Return [x, y] of the center of cell containing provided text 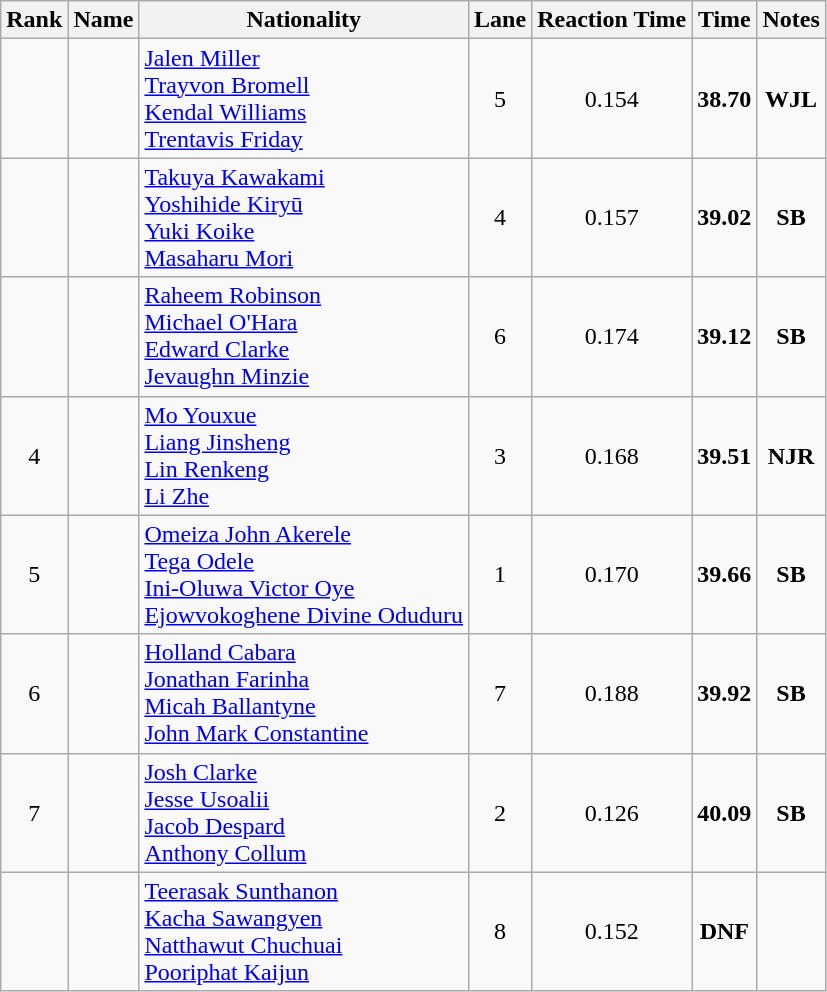
38.70 [724, 98]
WJL [791, 98]
39.51 [724, 456]
NJR [791, 456]
Jalen MillerTrayvon BromellKendal WilliamsTrentavis Friday [304, 98]
Lane [500, 20]
8 [500, 932]
39.66 [724, 574]
0.188 [612, 694]
1 [500, 574]
Omeiza John AkereleTega OdeleIni-Oluwa Victor OyeEjowvokoghene Divine Oduduru [304, 574]
Reaction Time [612, 20]
DNF [724, 932]
Holland CabaraJonathan FarinhaMicah BallantyneJohn Mark Constantine [304, 694]
Nationality [304, 20]
Teerasak SunthanonKacha SawangyenNatthawut ChuchuaiPooriphat Kaijun [304, 932]
0.168 [612, 456]
3 [500, 456]
Mo YouxueLiang JinshengLin RenkengLi Zhe [304, 456]
Takuya KawakamiYoshihide KiryūYuki KoikeMasaharu Mori [304, 218]
Raheem RobinsonMichael O'HaraEdward ClarkeJevaughn Minzie [304, 336]
0.174 [612, 336]
Name [104, 20]
Time [724, 20]
0.157 [612, 218]
0.126 [612, 812]
Rank [34, 20]
0.154 [612, 98]
39.12 [724, 336]
40.09 [724, 812]
0.170 [612, 574]
2 [500, 812]
39.92 [724, 694]
0.152 [612, 932]
Notes [791, 20]
39.02 [724, 218]
Josh ClarkeJesse UsoaliiJacob DespardAnthony Collum [304, 812]
